Determine the [X, Y] coordinate at the center of the cell enclosing the given text.  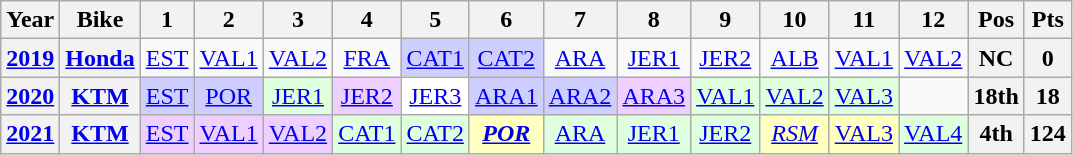
ALB [794, 58]
11 [864, 20]
Honda [100, 58]
18 [1048, 96]
9 [726, 20]
RSM [794, 134]
Pts [1048, 20]
6 [506, 20]
2 [228, 20]
Year [30, 20]
8 [654, 20]
Bike [100, 20]
ARA1 [506, 96]
JER3 [435, 96]
2020 [30, 96]
18th [996, 96]
4th [996, 134]
VAL4 [934, 134]
10 [794, 20]
5 [435, 20]
12 [934, 20]
1 [167, 20]
124 [1048, 134]
0 [1048, 58]
ARA3 [654, 96]
Pos [996, 20]
FRA [367, 58]
NC [996, 58]
3 [298, 20]
2021 [30, 134]
4 [367, 20]
2019 [30, 58]
7 [580, 20]
ARA2 [580, 96]
